Pinpoint the cell where the given text exists, returning its (X, Y) midpoint coordinate. 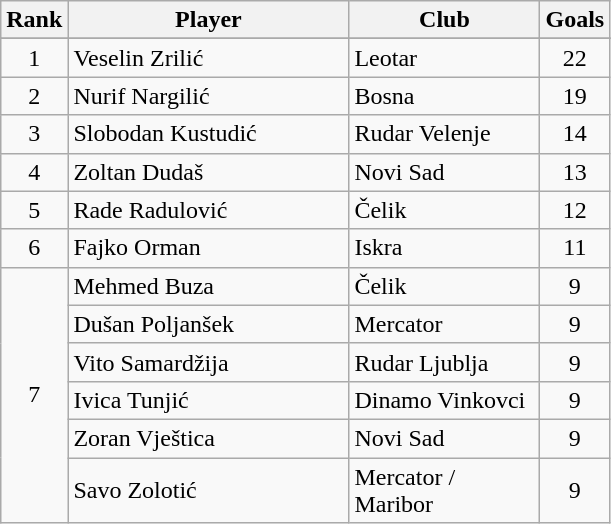
Dinamo Vinkovci (444, 400)
Iskra (444, 248)
Zoltan Dudaš (208, 172)
1 (34, 58)
5 (34, 210)
Zoran Vještica (208, 438)
7 (34, 394)
Club (444, 20)
Rade Radulović (208, 210)
13 (575, 172)
Leotar (444, 58)
Rank (34, 20)
Vito Samardžija (208, 362)
Bosna (444, 96)
3 (34, 134)
Ivica Tunjić (208, 400)
Goals (575, 20)
12 (575, 210)
Rudar Ljublja (444, 362)
14 (575, 134)
Veselin Zrilić (208, 58)
Rudar Velenje (444, 134)
19 (575, 96)
2 (34, 96)
Mehmed Buza (208, 286)
Fajko Orman (208, 248)
Mercator (444, 324)
Dušan Poljanšek (208, 324)
Nurif Nargilić (208, 96)
11 (575, 248)
Mercator / Maribor (444, 490)
6 (34, 248)
Slobodan Kustudić (208, 134)
Player (208, 20)
Savo Zolotić (208, 490)
4 (34, 172)
22 (575, 58)
